Return (X, Y) of the center of cell containing provided text 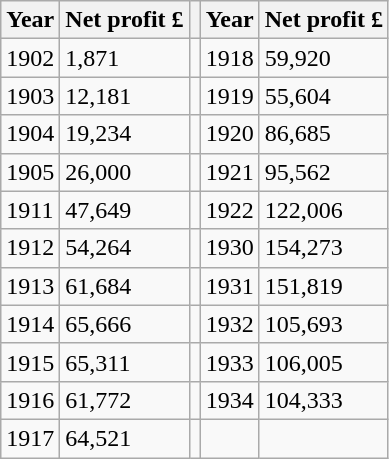
151,819 (324, 286)
122,006 (324, 210)
1911 (30, 210)
154,273 (324, 248)
1933 (230, 362)
59,920 (324, 58)
1921 (230, 172)
1904 (30, 134)
54,264 (124, 248)
1913 (30, 286)
26,000 (124, 172)
61,772 (124, 400)
95,562 (324, 172)
64,521 (124, 438)
1918 (230, 58)
1931 (230, 286)
1914 (30, 324)
106,005 (324, 362)
65,311 (124, 362)
61,684 (124, 286)
1930 (230, 248)
1916 (30, 400)
1917 (30, 438)
1912 (30, 248)
1919 (230, 96)
65,666 (124, 324)
1,871 (124, 58)
1902 (30, 58)
1903 (30, 96)
1905 (30, 172)
12,181 (124, 96)
19,234 (124, 134)
1922 (230, 210)
1920 (230, 134)
1915 (30, 362)
1934 (230, 400)
55,604 (324, 96)
104,333 (324, 400)
47,649 (124, 210)
1932 (230, 324)
86,685 (324, 134)
105,693 (324, 324)
